Scan for the cell matching the given text and deliver its (X, Y) coordinate at center. 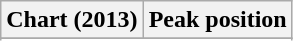
Chart (2013) (72, 20)
Peak position (218, 20)
